Pinpoint the cell where the given text exists, returning its (X, Y) midpoint coordinate. 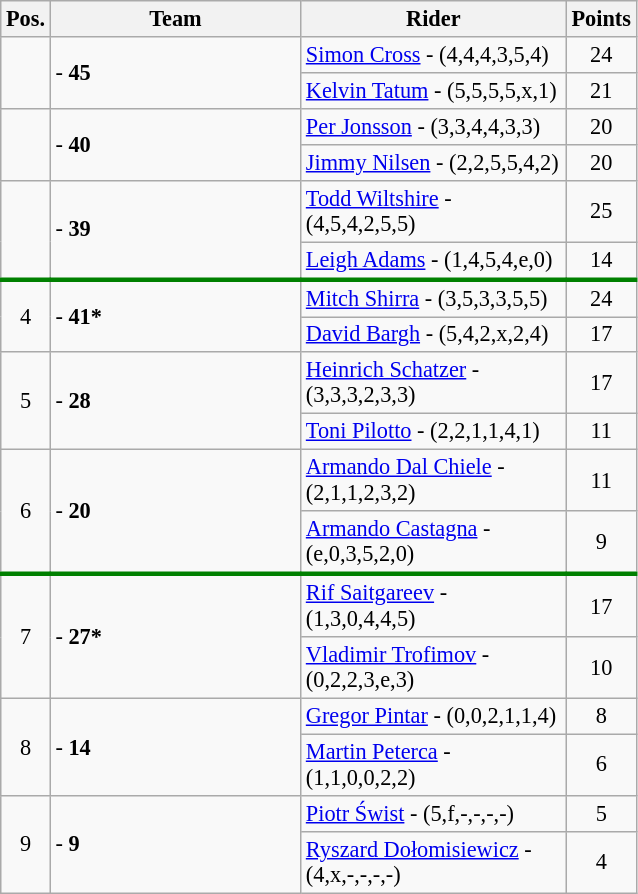
Rif Saitgareev - (1,3,0,4,4,5) (434, 606)
- 40 (175, 144)
7 (26, 636)
Armando Castagna - (e,0,3,5,2,0) (434, 542)
Ryszard Dołomisiewicz - (4,x,-,-,-,-) (434, 862)
- 45 (175, 73)
21 (601, 90)
- 20 (175, 512)
14 (601, 260)
Todd Wiltshire - (4,5,4,2,5,5) (434, 210)
Gregor Pintar - (0,0,2,1,1,4) (434, 716)
Leigh Adams - (1,4,5,4,e,0) (434, 260)
Heinrich Schatzer - (3,3,3,2,3,3) (434, 382)
Pos. (26, 19)
- 9 (175, 844)
- 39 (175, 230)
- 28 (175, 400)
- 41* (175, 316)
Piotr Świst - (5,f,-,-,-,-) (434, 814)
- 27* (175, 636)
Per Jonsson - (3,3,4,4,3,3) (434, 126)
Vladimir Trofimov - (0,2,2,3,e,3) (434, 668)
David Bargh - (5,4,2,x,2,4) (434, 334)
Rider (434, 19)
Team (175, 19)
Kelvin Tatum - (5,5,5,5,x,1) (434, 90)
25 (601, 210)
- 14 (175, 746)
Points (601, 19)
10 (601, 668)
Mitch Shirra - (3,5,3,3,5,5) (434, 298)
Jimmy Nilsen - (2,2,5,5,4,2) (434, 162)
Simon Cross - (4,4,4,3,5,4) (434, 55)
Martin Peterca - (1,1,0,0,2,2) (434, 764)
Armando Dal Chiele - (2,1,1,2,3,2) (434, 480)
Toni Pilotto - (2,2,1,1,4,1) (434, 432)
